Locate the cell with the specified text and output its (X, Y) center coordinate. 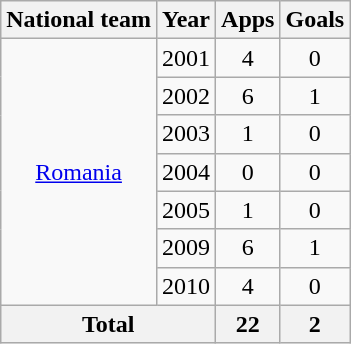
2004 (186, 172)
Goals (315, 20)
National team (79, 20)
2010 (186, 286)
2009 (186, 248)
2003 (186, 134)
Year (186, 20)
2002 (186, 96)
Romania (79, 172)
2 (315, 324)
2001 (186, 58)
Total (108, 324)
2005 (186, 210)
22 (248, 324)
Apps (248, 20)
